Return the (X, Y) coordinate for the center point of the cell that contains the specified text.  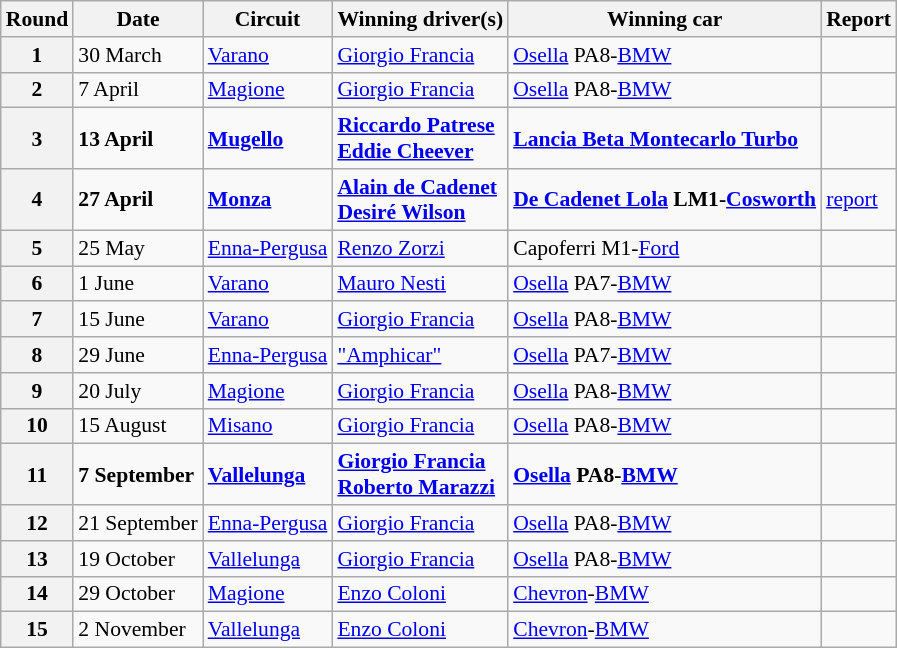
10 (38, 426)
Renzo Zorzi (420, 248)
Winning driver(s) (420, 19)
14 (38, 594)
Alain de Cadenet Desiré Wilson (420, 200)
7 (38, 320)
Circuit (268, 19)
15 August (138, 426)
Misano (268, 426)
Report (858, 19)
"Amphicar" (420, 355)
2 (38, 90)
11 (38, 474)
Mugello (268, 138)
De Cadenet Lola LM1-Cosworth (664, 200)
Date (138, 19)
2 November (138, 630)
15 (38, 630)
Mauro Nesti (420, 284)
4 (38, 200)
7 September (138, 474)
9 (38, 391)
Lancia Beta Montecarlo Turbo (664, 138)
21 September (138, 523)
29 October (138, 594)
27 April (138, 200)
1 June (138, 284)
report (858, 200)
6 (38, 284)
15 June (138, 320)
Capoferri M1-Ford (664, 248)
19 October (138, 559)
1 (38, 55)
30 March (138, 55)
8 (38, 355)
20 July (138, 391)
13 (38, 559)
12 (38, 523)
25 May (138, 248)
29 June (138, 355)
Round (38, 19)
5 (38, 248)
Winning car (664, 19)
3 (38, 138)
Monza (268, 200)
7 April (138, 90)
Riccardo Patrese Eddie Cheever (420, 138)
Giorgio Francia Roberto Marazzi (420, 474)
13 April (138, 138)
